For the text-containing cell, return its midpoint in (x, y) coordinate format. 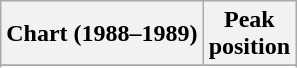
Chart (1988–1989) (102, 34)
Peakposition (249, 34)
